Pinpoint the cell where the given text exists, returning its [x, y] midpoint coordinate. 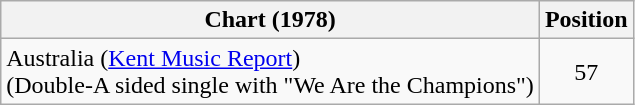
57 [586, 72]
Position [586, 20]
Australia (Kent Music Report) (Double-A sided single with "We Are the Champions") [270, 72]
Chart (1978) [270, 20]
